Search for the cell housing the specified text and yield its (X, Y) center coordinate. 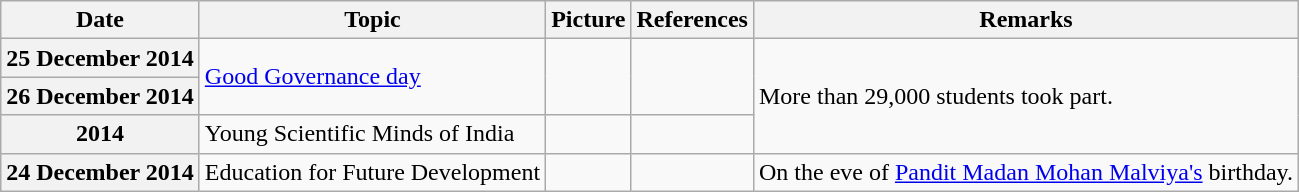
On the eve of Pandit Madan Mohan Malviya's birthday. (1026, 172)
Remarks (1026, 20)
26 December 2014 (100, 96)
25 December 2014 (100, 58)
Date (100, 20)
2014 (100, 134)
References (692, 20)
Young Scientific Minds of India (372, 134)
24 December 2014 (100, 172)
Good Governance day (372, 77)
More than 29,000 students took part. (1026, 96)
Picture (588, 20)
Topic (372, 20)
Education for Future Development (372, 172)
